Return [x, y] of the center of cell containing provided text 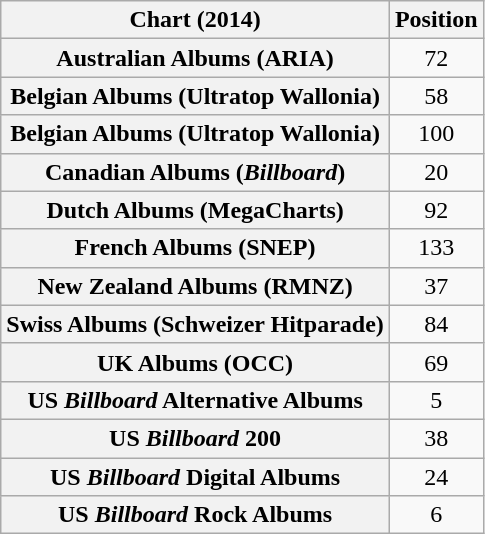
Chart (2014) [196, 20]
Canadian Albums (Billboard) [196, 172]
6 [436, 515]
US Billboard Rock Albums [196, 515]
100 [436, 134]
New Zealand Albums (RMNZ) [196, 286]
69 [436, 362]
72 [436, 58]
Position [436, 20]
5 [436, 400]
Swiss Albums (Schweizer Hitparade) [196, 324]
92 [436, 210]
US Billboard Digital Albums [196, 477]
Dutch Albums (MegaCharts) [196, 210]
24 [436, 477]
38 [436, 438]
84 [436, 324]
US Billboard 200 [196, 438]
Australian Albums (ARIA) [196, 58]
UK Albums (OCC) [196, 362]
58 [436, 96]
37 [436, 286]
20 [436, 172]
US Billboard Alternative Albums [196, 400]
French Albums (SNEP) [196, 248]
133 [436, 248]
